Provide the (X, Y) coordinate of the cell's center where the given text is located.  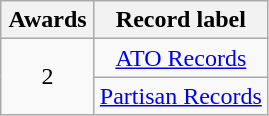
ATO Records (180, 58)
Awards (48, 20)
2 (48, 77)
Record label (180, 20)
Partisan Records (180, 96)
